For the text-containing cell, return its midpoint in (x, y) coordinate format. 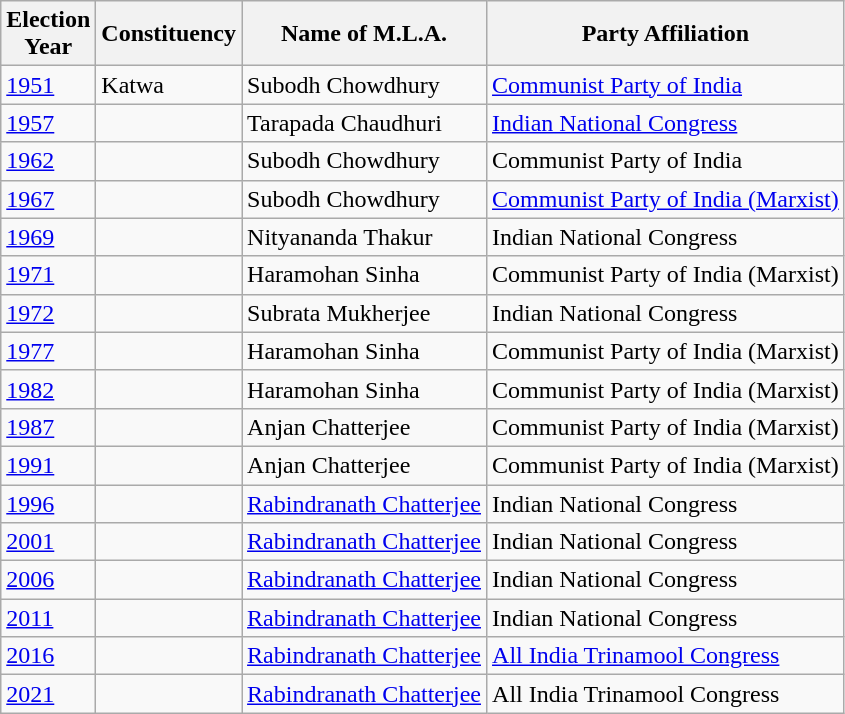
1969 (48, 237)
Tarapada Chaudhuri (364, 123)
1951 (48, 85)
1962 (48, 161)
2016 (48, 656)
1987 (48, 427)
2011 (48, 618)
1982 (48, 389)
1991 (48, 465)
2021 (48, 694)
Party Affiliation (666, 34)
Nityananda Thakur (364, 237)
1967 (48, 199)
2006 (48, 580)
Election Year (48, 34)
2001 (48, 542)
1971 (48, 275)
1977 (48, 351)
1972 (48, 313)
1996 (48, 503)
Katwa (169, 85)
Name of M.L.A. (364, 34)
Constituency (169, 34)
Subrata Mukherjee (364, 313)
1957 (48, 123)
